Extract the [x, y] coordinate from the center of the cell holding the provided text.  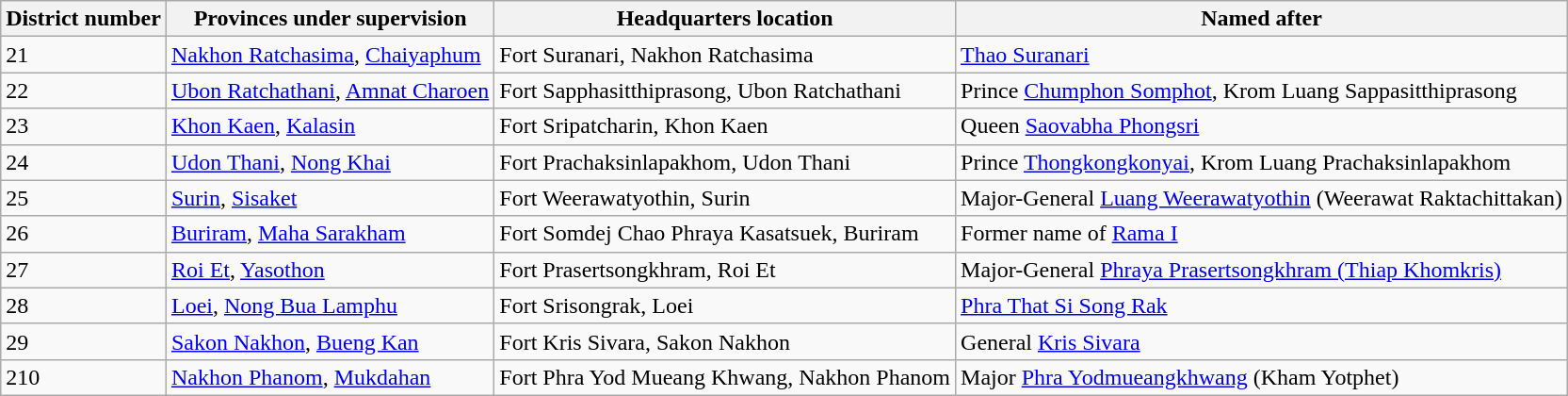
210 [84, 377]
Fort Weerawatyothin, Surin [725, 198]
Buriram, Maha Sarakham [330, 234]
29 [84, 341]
Fort Sapphasitthiprasong, Ubon Ratchathani [725, 91]
Prince Chumphon Somphot, Krom Luang Sappasitthiprasong [1262, 91]
Fort Srisongrak, Loei [725, 305]
Former name of Rama I [1262, 234]
Nakhon Phanom, Mukdahan [330, 377]
Prince Thongkongkonyai, Krom Luang Prachaksinlapakhom [1262, 162]
Loei, Nong Bua Lamphu [330, 305]
Phra That Si Song Rak [1262, 305]
Fort Sripatcharin, Khon Kaen [725, 126]
Major Phra Yodmueangkhwang (Kham Yotphet) [1262, 377]
Khon Kaen, Kalasin [330, 126]
Queen Saovabha Phongsri [1262, 126]
Named after [1262, 19]
Ubon Ratchathani, Amnat Charoen [330, 91]
22 [84, 91]
Roi Et, Yasothon [330, 270]
23 [84, 126]
General Kris Sivara [1262, 341]
Udon Thani, Nong Khai [330, 162]
Fort Suranari, Nakhon Ratchasima [725, 55]
Fort Prachaksinlapakhom, Udon Thani [725, 162]
Fort Somdej Chao Phraya Kasatsuek, Buriram [725, 234]
Fort Phra Yod Mueang Khwang, Nakhon Phanom [725, 377]
25 [84, 198]
Sakon Nakhon, Bueng Kan [330, 341]
26 [84, 234]
Nakhon Ratchasima, Chaiyaphum [330, 55]
Major-General Luang Weerawatyothin (Weerawat Raktachittakan) [1262, 198]
Fort Kris Sivara, Sakon Nakhon [725, 341]
Fort Prasertsongkhram, Roi Et [725, 270]
28 [84, 305]
Thao Suranari [1262, 55]
District number [84, 19]
27 [84, 270]
Major-General Phraya Prasertsongkhram (Thiap Khomkris) [1262, 270]
Surin, Sisaket [330, 198]
Provinces under supervision [330, 19]
24 [84, 162]
Headquarters location [725, 19]
21 [84, 55]
